From the cell containing the given text, extract its center point as (x, y) coordinate. 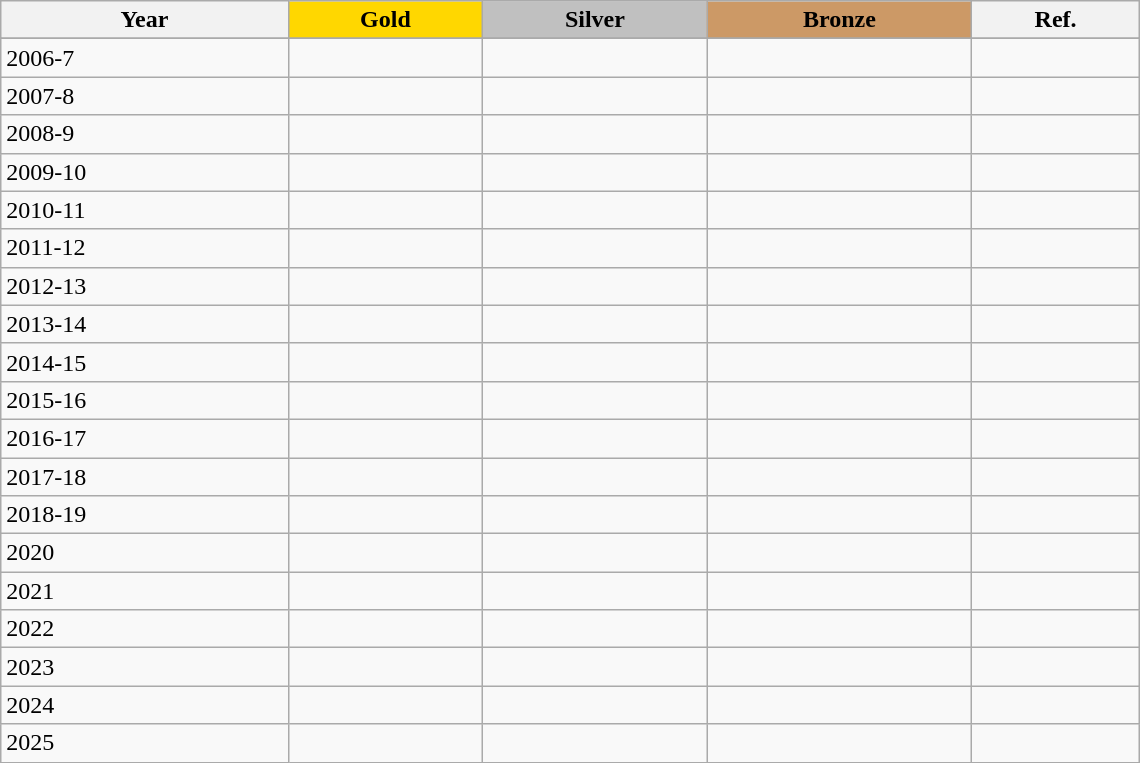
2007-8 (144, 96)
2022 (144, 629)
Ref. (1056, 20)
2012-13 (144, 286)
2006-7 (144, 58)
2023 (144, 667)
Gold (386, 20)
2011-12 (144, 248)
2024 (144, 705)
Year (144, 20)
2010-11 (144, 210)
2025 (144, 743)
2014-15 (144, 362)
2017-18 (144, 477)
2016-17 (144, 438)
2018-19 (144, 515)
2015-16 (144, 400)
Silver (595, 20)
2020 (144, 553)
2009-10 (144, 172)
Bronze (840, 20)
2008-9 (144, 134)
2013-14 (144, 324)
2021 (144, 591)
